Detect which cell encompasses the target text, then output its (x, y) center coordinate. 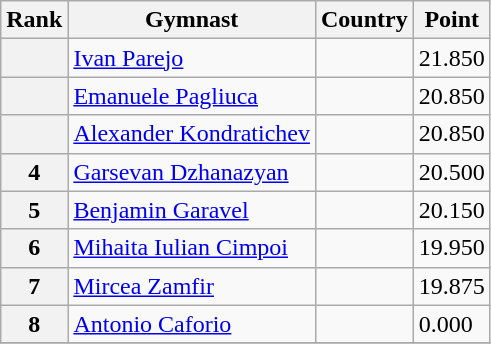
21.850 (452, 58)
8 (34, 324)
Antonio Caforio (192, 324)
4 (34, 172)
Gymnast (192, 20)
Emanuele Pagliuca (192, 96)
19.875 (452, 286)
Alexander Kondratichev (192, 134)
19.950 (452, 248)
5 (34, 210)
20.500 (452, 172)
Garsevan Dzhanazyan (192, 172)
Rank (34, 20)
7 (34, 286)
Mihaita Iulian Cimpoi (192, 248)
6 (34, 248)
Ivan Parejo (192, 58)
Country (364, 20)
Benjamin Garavel (192, 210)
20.150 (452, 210)
0.000 (452, 324)
Point (452, 20)
Mircea Zamfir (192, 286)
